Pinpoint the cell where the given text exists, returning its [X, Y] midpoint coordinate. 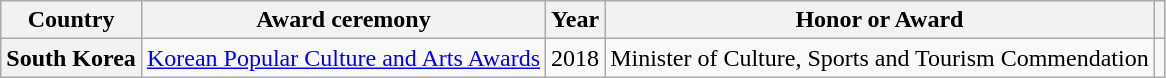
Year [576, 20]
Honor or Award [880, 20]
2018 [576, 58]
Minister of Culture, Sports and Tourism Commendation [880, 58]
Korean Popular Culture and Arts Awards [343, 58]
Country [72, 20]
Award ceremony [343, 20]
South Korea [72, 58]
